Locate the cell with the specified text and output its [x, y] center coordinate. 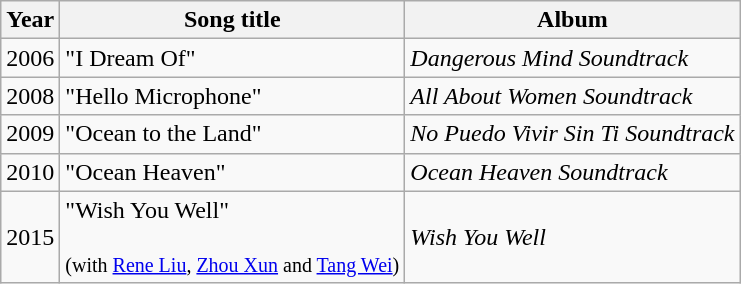
Wish You Well [572, 237]
Ocean Heaven Soundtrack [572, 172]
"Ocean to the Land" [232, 134]
All About Women Soundtrack [572, 96]
"Ocean Heaven" [232, 172]
"Hello Microphone" [232, 96]
2006 [30, 58]
"I Dream Of" [232, 58]
2009 [30, 134]
Album [572, 20]
"Wish You Well" (with Rene Liu, Zhou Xun and Tang Wei) [232, 237]
No Puedo Vivir Sin Ti Soundtrack [572, 134]
2010 [30, 172]
Year [30, 20]
Song title [232, 20]
2015 [30, 237]
2008 [30, 96]
Dangerous Mind Soundtrack [572, 58]
